Output the [X, Y] coordinate of the center of the cell containing the given text.  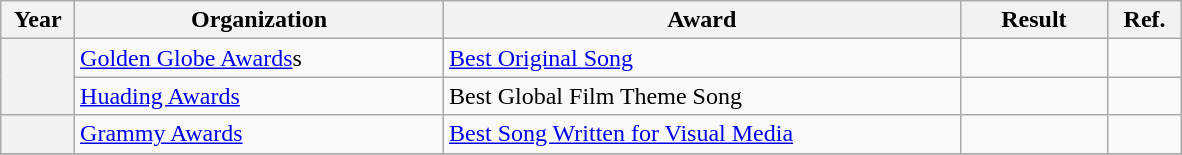
Huading Awards [260, 96]
Best Original Song [702, 58]
Ref. [1145, 20]
Golden Globe Awardss [260, 58]
Result [1034, 20]
Award [702, 20]
Organization [260, 20]
Grammy Awards [260, 134]
Best Global Film Theme Song [702, 96]
Best Song Written for Visual Media [702, 134]
Year [38, 20]
